Return [x, y] of the center of cell containing provided text 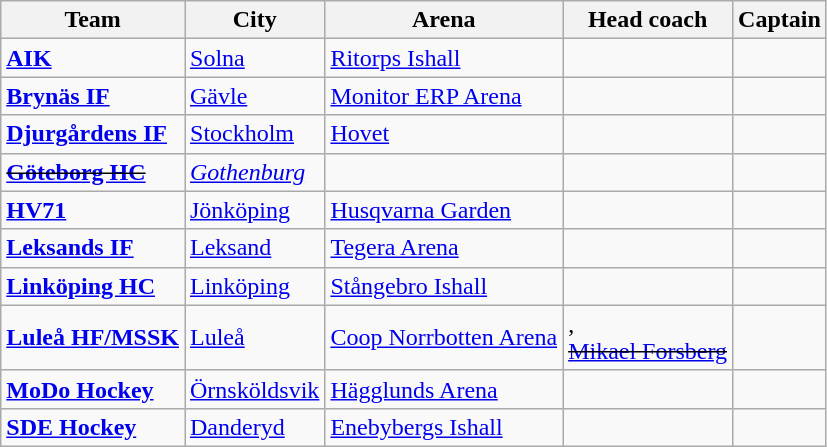
Captain [780, 20]
Hägglunds Arena [444, 389]
SDE Hockey [93, 427]
AIK [93, 58]
Monitor ERP Arena [444, 96]
Gothenburg [254, 172]
Brynäs IF [93, 96]
Coop Norrbotten Arena [444, 338]
Arena [444, 20]
Tegera Arena [444, 248]
Ritorps Ishall [444, 58]
Team [93, 20]
Djurgårdens IF [93, 134]
MoDo Hockey [93, 389]
HV71 [93, 210]
City [254, 20]
Head coach [648, 20]
Jönköping [254, 210]
Enebybergs Ishall [444, 427]
Linköping [254, 286]
Leksands IF [93, 248]
Husqvarna Garden [444, 210]
,Mikael Forsberg [648, 338]
Luleå [254, 338]
Stockholm [254, 134]
Hovet [444, 134]
Leksand [254, 248]
Solna [254, 58]
Göteborg HC [93, 172]
Örnsköldsvik [254, 389]
Luleå HF/MSSK [93, 338]
Stångebro Ishall [444, 286]
Gävle [254, 96]
Linköping HC [93, 286]
Danderyd [254, 427]
